Return (X, Y) of the center of cell containing provided text 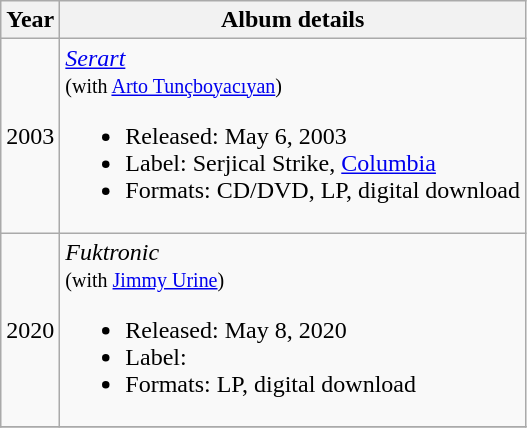
Album details (293, 20)
2020 (30, 330)
Serart(with Arto Tunçboyacıyan)Released: May 6, 2003Label: Serjical Strike, ColumbiaFormats: CD/DVD, LP, digital download (293, 136)
2003 (30, 136)
Fuktronic(with Jimmy Urine)Released: May 8, 2020Label:Formats: LP, digital download (293, 330)
Year (30, 20)
